Extract the [X, Y] coordinate from the center of the cell holding the provided text.  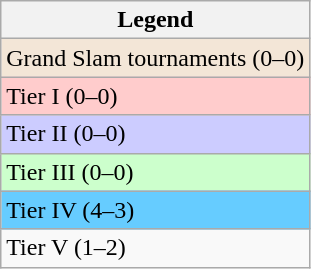
Grand Slam tournaments (0–0) [156, 58]
Tier V (1–2) [156, 248]
Tier I (0–0) [156, 96]
Tier II (0–0) [156, 134]
Legend [156, 20]
Tier III (0–0) [156, 172]
Tier IV (4–3) [156, 210]
